Identify which cell holds the provided text, then report its [X, Y] central coordinate. 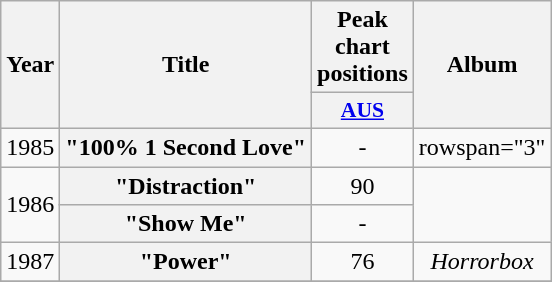
1985 [30, 147]
1986 [30, 204]
"Distraction" [186, 185]
90 [363, 185]
AUS [363, 111]
Horrorbox [482, 262]
Year [30, 65]
76 [363, 262]
Peak chart positions [363, 47]
"100% 1 Second Love" [186, 147]
"Power" [186, 262]
1987 [30, 262]
Title [186, 65]
rowspan="3" [482, 147]
"Show Me" [186, 224]
Album [482, 65]
